Detect which cell encompasses the target text, then output its (x, y) center coordinate. 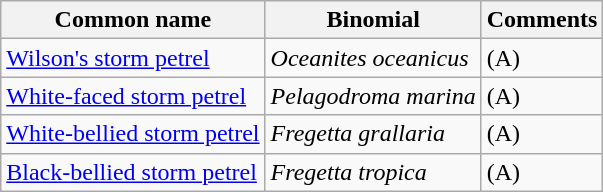
Comments (542, 20)
Wilson's storm petrel (133, 58)
Binomial (373, 20)
Pelagodroma marina (373, 96)
White-faced storm petrel (133, 96)
Fregetta tropica (373, 172)
Fregetta grallaria (373, 134)
Oceanites oceanicus (373, 58)
Black-bellied storm petrel (133, 172)
Common name (133, 20)
White-bellied storm petrel (133, 134)
